Extract the (x, y) coordinate from the center of the cell holding the provided text.  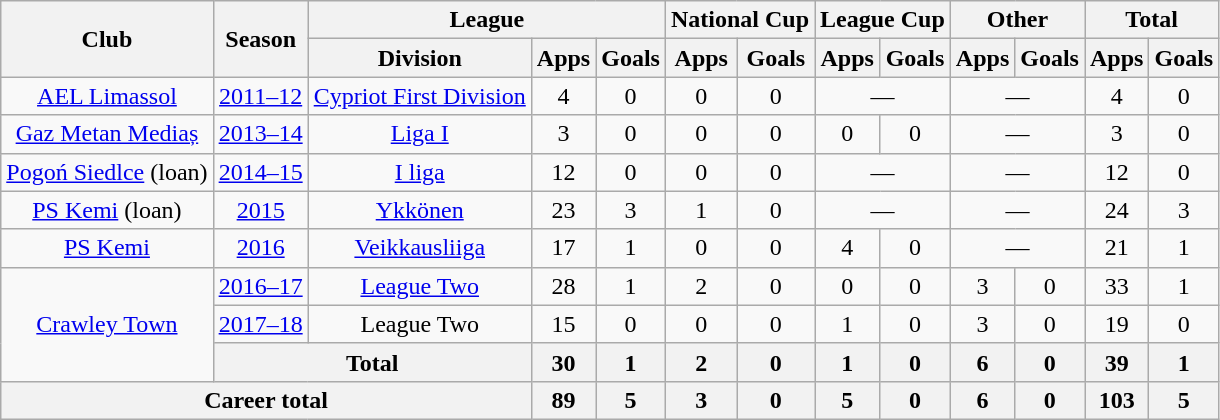
28 (563, 286)
103 (1116, 400)
PS Kemi (loan) (107, 210)
89 (563, 400)
33 (1116, 286)
Veikkausliiga (420, 248)
19 (1116, 324)
Season (260, 39)
2015 (260, 210)
17 (563, 248)
2013–14 (260, 134)
League Cup (883, 20)
30 (563, 362)
Liga I (420, 134)
2016–17 (260, 286)
Pogoń Siedlce (loan) (107, 172)
2011–12 (260, 96)
Crawley Town (107, 324)
21 (1116, 248)
Division (420, 58)
23 (563, 210)
I liga (420, 172)
2014–15 (260, 172)
League (486, 20)
Career total (266, 400)
24 (1116, 210)
Gaz Metan Mediaș (107, 134)
PS Kemi (107, 248)
15 (563, 324)
AEL Limassol (107, 96)
National Cup (740, 20)
2017–18 (260, 324)
Ykkönen (420, 210)
Cypriot First Division (420, 96)
2016 (260, 248)
Other (1017, 20)
Club (107, 39)
39 (1116, 362)
